Return the (X, Y) coordinate for the center point of the cell that contains the specified text.  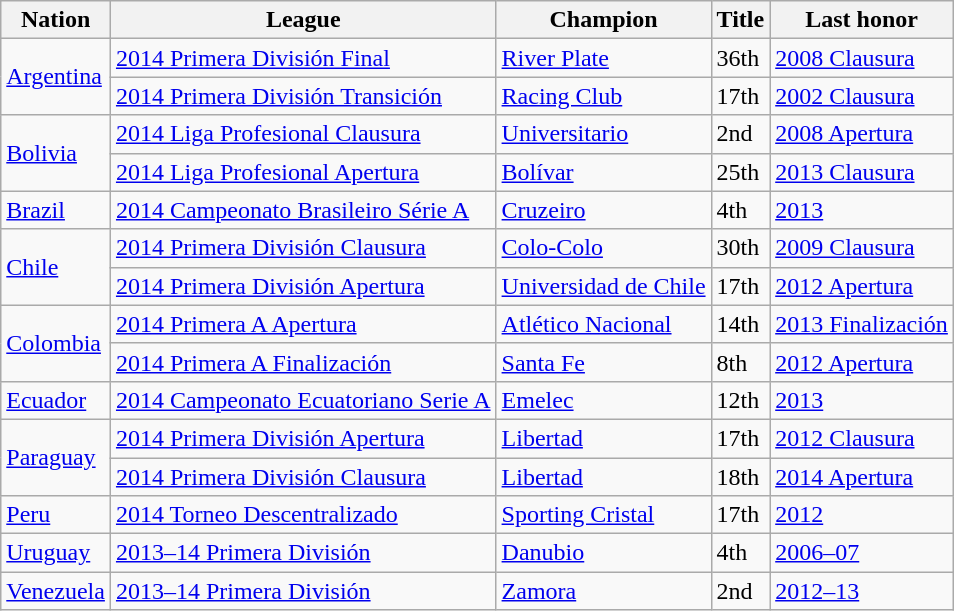
36th (740, 58)
2012 Clausura (862, 438)
2012–13 (862, 591)
2014 Torneo Descentralizado (303, 515)
Last honor (862, 20)
2008 Clausura (862, 58)
25th (740, 172)
2014 Liga Profesional Clausura (303, 134)
Brazil (56, 210)
Bolivia (56, 153)
2014 Primera División Final (303, 58)
2014 Campeonato Brasileiro Série A (303, 210)
2014 Apertura (862, 477)
Danubio (604, 553)
Bolívar (604, 172)
Chile (56, 267)
Argentina (56, 77)
2012 (862, 515)
Emelec (604, 400)
Universidad de Chile (604, 286)
2006–07 (862, 553)
Sporting Cristal (604, 515)
Venezuela (56, 591)
8th (740, 362)
Paraguay (56, 457)
Racing Club (604, 96)
Uruguay (56, 553)
2009 Clausura (862, 248)
Zamora (604, 591)
12th (740, 400)
2008 Apertura (862, 134)
30th (740, 248)
Title (740, 20)
14th (740, 324)
Cruzeiro (604, 210)
Atlético Nacional (604, 324)
League (303, 20)
2002 Clausura (862, 96)
River Plate (604, 58)
Colombia (56, 343)
Peru (56, 515)
Universitario (604, 134)
2014 Primera A Apertura (303, 324)
Santa Fe (604, 362)
2014 Campeonato Ecuatoriano Serie A (303, 400)
18th (740, 477)
2014 Primera A Finalización (303, 362)
2013 Clausura (862, 172)
2014 Primera División Transición (303, 96)
Champion (604, 20)
2013 Finalización (862, 324)
Colo-Colo (604, 248)
Nation (56, 20)
Ecuador (56, 400)
2014 Liga Profesional Apertura (303, 172)
